Determine the [X, Y] coordinate at the center of the cell enclosing the given text.  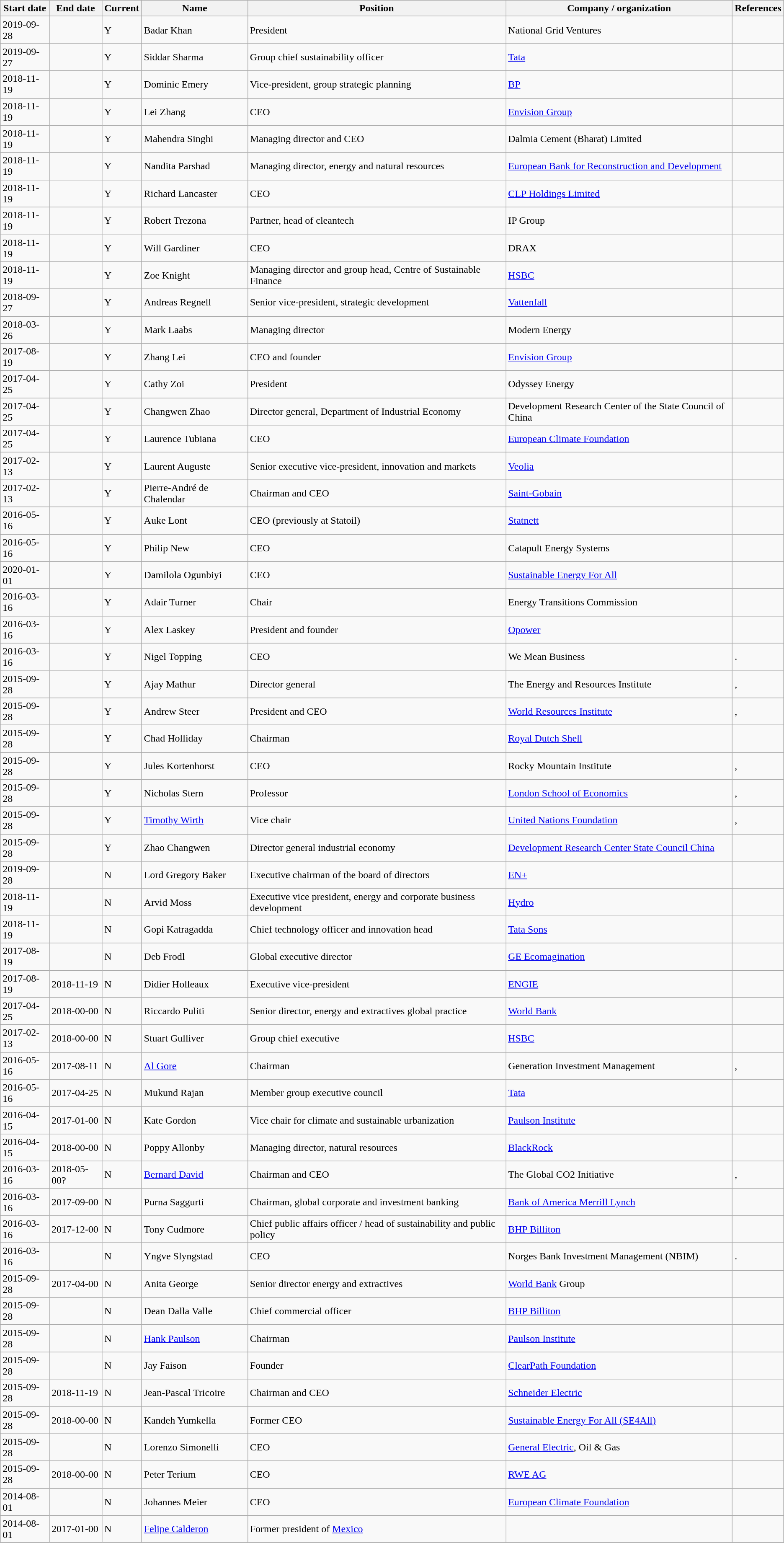
DRAX [619, 248]
Zhao Changwen [194, 848]
Executive chairman of the board of directors [377, 875]
Andrew Steer [194, 711]
Philip New [194, 548]
Gopi Katragadda [194, 929]
Jules Kortenhorst [194, 766]
Chief technology officer and innovation head [377, 929]
2018-09-27 [25, 302]
Senior director energy and extractives [377, 1284]
2017-08-11 [75, 1066]
Sustainable Energy For All [619, 575]
Zoe Knight [194, 275]
Managing director [377, 329]
2017-12-00 [75, 1229]
Position [377, 8]
Richard Lancaster [194, 194]
We Mean Business [619, 657]
Mukund Rajan [194, 1093]
Didier Holleaux [194, 984]
Pierre-André de Chalendar [194, 494]
United Nations Foundation [619, 820]
Robert Trezona [194, 220]
BlackRock [619, 1147]
World Bank [619, 1011]
World Bank Group [619, 1284]
Senior vice-president, strategic development [377, 302]
Dominic Emery [194, 85]
ClearPath Foundation [619, 1366]
Founder [377, 1366]
CLP Holdings Limited [619, 194]
European Bank for Reconstruction and Development [619, 166]
Nandita Parshad [194, 166]
Senior director, energy and extractives global practice [377, 1011]
World Resources Institute [619, 711]
Zhang Lei [194, 357]
2018-05-00? [75, 1175]
Tony Cudmore [194, 1229]
Veolia [619, 466]
Global executive director [377, 957]
Jay Faison [194, 1366]
Kandeh Yumkella [194, 1420]
Bank of America Merrill Lynch [619, 1202]
CEO and founder [377, 357]
Start date [25, 8]
Managing director and group head, Centre of Sustainable Finance [377, 275]
Dean Dalla Valle [194, 1311]
Mahendra Singhi [194, 139]
Laurence Tubiana [194, 439]
Vice-president, group strategic planning [377, 85]
President and founder [377, 629]
BP [619, 85]
President and CEO [377, 711]
Riccardo Puliti [194, 1011]
IP Group [619, 220]
Nigel Topping [194, 657]
Cathy Zoi [194, 385]
Catapult Energy Systems [619, 548]
Yngve Slyngstad [194, 1257]
Ajay Mathur [194, 684]
EN+ [619, 875]
Opower [619, 629]
Chair [377, 602]
Former CEO [377, 1420]
Group chief executive [377, 1038]
2017-09-00 [75, 1202]
Odyssey Energy [619, 385]
Senior executive vice-president, innovation and markets [377, 466]
London School of Economics [619, 793]
Adair Turner [194, 602]
Director general industrial economy [377, 848]
Will Gardiner [194, 248]
The Global CO2 Initiative [619, 1175]
Chad Holliday [194, 738]
Lei Zhang [194, 111]
Director general [377, 684]
Norges Bank Investment Management (NBIM) [619, 1257]
Anita George [194, 1284]
Siddar Sharma [194, 57]
Chief public affairs officer / head of sustainability and public policy [377, 1229]
Hank Paulson [194, 1338]
Partner, head of cleantech [377, 220]
Managing director and CEO [377, 139]
Current [121, 8]
Chairman, global corporate and investment banking [377, 1202]
Name [194, 8]
Kate Gordon [194, 1120]
Deb Frodl [194, 957]
National Grid Ventures [619, 30]
2020-01-01 [25, 575]
Development Research Center of the State Council of China [619, 411]
Mark Laabs [194, 329]
Member group executive council [377, 1093]
Former president of Mexico [377, 1529]
Vice chair for climate and sustainable urbanization [377, 1120]
Chief commercial officer [377, 1311]
Dalmia Cement (Bharat) Limited [619, 139]
Generation Investment Management [619, 1066]
Badar Khan [194, 30]
Laurent Auguste [194, 466]
ENGIE [619, 984]
GE Ecomagination [619, 957]
Hydro [619, 902]
Johannes Meier [194, 1502]
Company / organization [619, 8]
Auke Lont [194, 520]
Energy Transitions Commission [619, 602]
Development Research Center State Council China [619, 848]
Lorenzo Simonelli [194, 1447]
Modern Energy [619, 329]
2019-09-27 [25, 57]
General Electric, Oil & Gas [619, 1447]
Schneider Electric [619, 1393]
Nicholas Stern [194, 793]
Bernard David [194, 1175]
Group chief sustainability officer [377, 57]
Lord Gregory Baker [194, 875]
Andreas Regnell [194, 302]
CEO (previously at Statoil) [377, 520]
Statnett [619, 520]
Felipe Calderon [194, 1529]
Saint-Gobain [619, 494]
Rocky Mountain Institute [619, 766]
Tata Sons [619, 929]
Purna Saggurti [194, 1202]
Changwen Zhao [194, 411]
Managing director, natural resources [377, 1147]
Executive vice-president [377, 984]
References [758, 8]
Director general, Department of Industrial Economy [377, 411]
Professor [377, 793]
Jean-Pascal Tricoire [194, 1393]
2018-03-26 [25, 329]
Al Gore [194, 1066]
Sustainable Energy For All (SE4All) [619, 1420]
Executive vice president, energy and corporate business development [377, 902]
The Energy and Resources Institute [619, 684]
Alex Laskey [194, 629]
End date [75, 8]
Arvid Moss [194, 902]
Poppy Allonby [194, 1147]
Timothy Wirth [194, 820]
Peter Terium [194, 1475]
Vattenfall [619, 302]
Damilola Ogunbiyi [194, 575]
Vice chair [377, 820]
RWE AG [619, 1475]
Royal Dutch Shell [619, 738]
Managing director, energy and natural resources [377, 166]
2017-04-00 [75, 1284]
Stuart Gulliver [194, 1038]
